For the text-containing cell, return its midpoint in (X, Y) coordinate format. 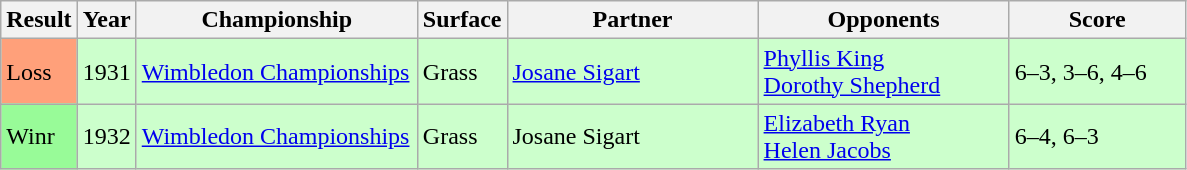
6–4, 6–3 (1097, 136)
6–3, 3–6, 4–6 (1097, 72)
Score (1097, 20)
Partner (632, 20)
Opponents (884, 20)
Phyllis King Dorothy Shepherd (884, 72)
1932 (106, 136)
Loss (39, 72)
Elizabeth Ryan Helen Jacobs (884, 136)
Surface (462, 20)
Winr (39, 136)
1931 (106, 72)
Championship (276, 20)
Year (106, 20)
Result (39, 20)
